Identify which cell holds the provided text, then report its [X, Y] central coordinate. 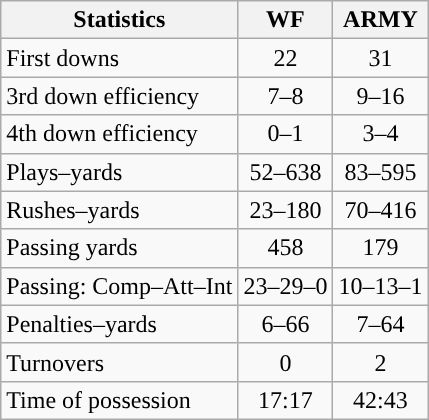
Rushes–yards [120, 210]
83–595 [380, 172]
3–4 [380, 134]
2 [380, 362]
Statistics [120, 20]
17:17 [286, 400]
458 [286, 248]
ARMY [380, 20]
Passing: Comp–Att–Int [120, 286]
9–16 [380, 96]
Plays–yards [120, 172]
Time of possession [120, 400]
179 [380, 248]
31 [380, 58]
42:43 [380, 400]
10–13–1 [380, 286]
6–66 [286, 324]
Penalties–yards [120, 324]
4th down efficiency [120, 134]
First downs [120, 58]
WF [286, 20]
23–180 [286, 210]
0–1 [286, 134]
7–8 [286, 96]
52–638 [286, 172]
22 [286, 58]
0 [286, 362]
23–29–0 [286, 286]
7–64 [380, 324]
3rd down efficiency [120, 96]
70–416 [380, 210]
Passing yards [120, 248]
Turnovers [120, 362]
